Locate the cell with the specified text and output its [x, y] center coordinate. 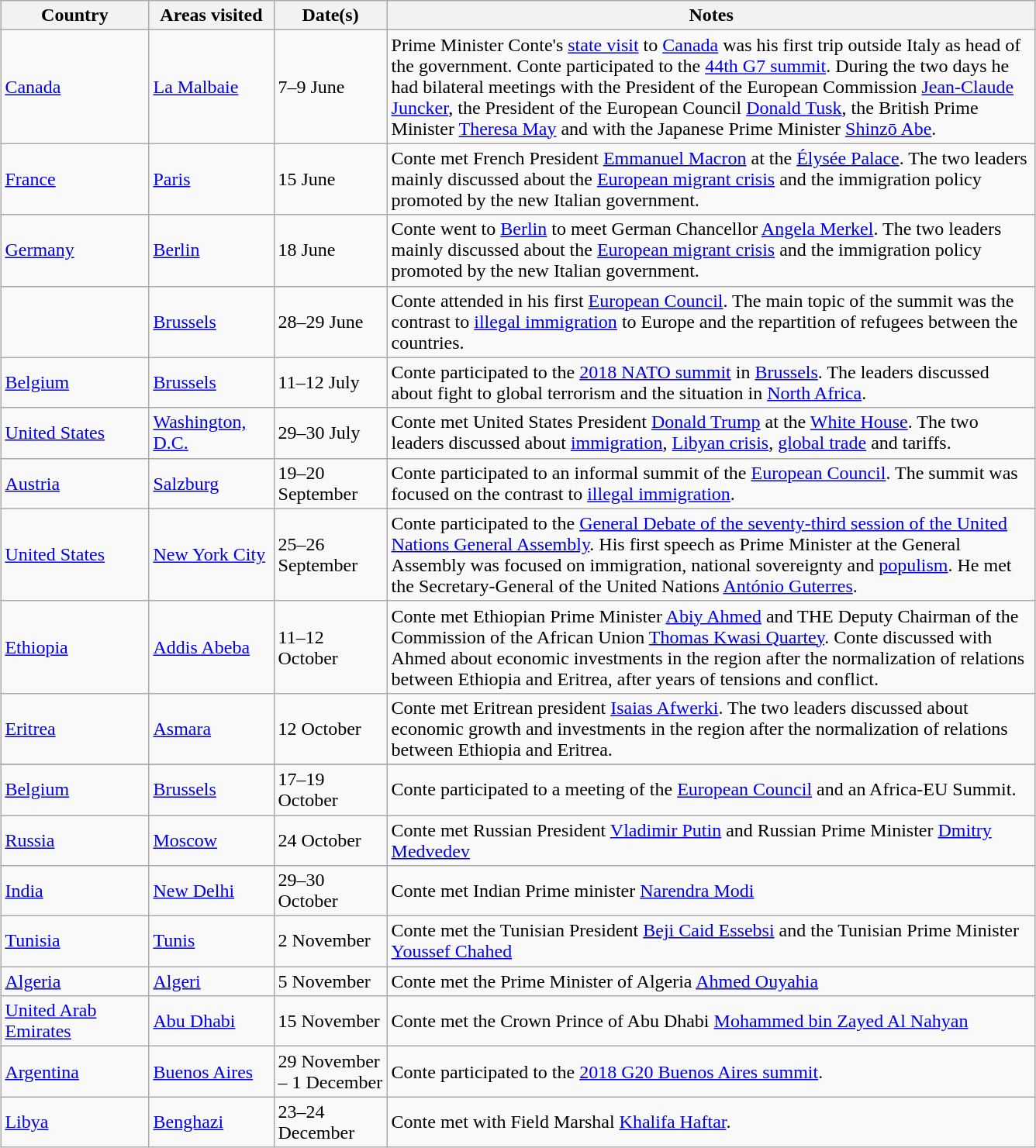
Russia [74, 840]
5 November [330, 981]
Berlin [211, 250]
Germany [74, 250]
New Delhi [211, 891]
11–12 July [330, 383]
12 October [330, 729]
Salzburg [211, 484]
Tunisia [74, 941]
29–30 July [330, 433]
Abu Dhabi [211, 1022]
Country [74, 16]
New York City [211, 555]
Conte met Indian Prime minister Narendra Modi [711, 891]
Conte met the Crown Prince of Abu Dhabi Mohammed bin Zayed Al Nahyan [711, 1022]
Libya [74, 1122]
2 November [330, 941]
11–12 October [330, 646]
Algeri [211, 981]
Conte met the Prime Minister of Algeria Ahmed Ouyahia [711, 981]
29–30 October [330, 891]
La Malbaie [211, 87]
29 November – 1 December [330, 1071]
Areas visited [211, 16]
Notes [711, 16]
Conte met the Tunisian President Beji Caid Essebsi and the Tunisian Prime Minister Youssef Chahed [711, 941]
Canada [74, 87]
Conte met with Field Marshal Khalifa Haftar. [711, 1122]
25–26 September [330, 555]
Washington, D.C. [211, 433]
Conte participated to the 2018 G20 Buenos Aires summit. [711, 1071]
Algeria [74, 981]
19–20 September [330, 484]
15 June [330, 179]
Paris [211, 179]
Argentina [74, 1071]
Conte participated to a meeting of the European Council and an Africa-EU Summit. [711, 789]
India [74, 891]
Conte met Russian President Vladimir Putin and Russian Prime Minister Dmitry Medvedev [711, 840]
Moscow [211, 840]
Buenos Aires [211, 1071]
Conte participated to an informal summit of the European Council. The summit was focused on the contrast to illegal immigration. [711, 484]
United Arab Emirates [74, 1022]
28–29 June [330, 322]
17–19 October [330, 789]
18 June [330, 250]
7–9 June [330, 87]
23–24 December [330, 1122]
Austria [74, 484]
Addis Abeba [211, 646]
Benghazi [211, 1122]
Conte participated to the 2018 NATO summit in Brussels. The leaders discussed about fight to global terrorism and the situation in North Africa. [711, 383]
France [74, 179]
Asmara [211, 729]
15 November [330, 1022]
Tunis [211, 941]
Date(s) [330, 16]
Ethiopia [74, 646]
24 October [330, 840]
Eritrea [74, 729]
